Search for the cell housing the specified text and yield its [X, Y] center coordinate. 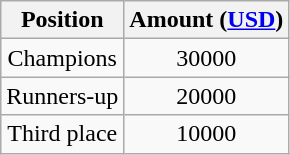
10000 [206, 134]
30000 [206, 58]
Position [62, 20]
Amount (USD) [206, 20]
Runners-up [62, 96]
20000 [206, 96]
Champions [62, 58]
Third place [62, 134]
